Determine the [X, Y] coordinate at the center of the cell enclosing the given text.  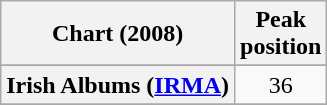
Peakposition [281, 34]
36 [281, 85]
Chart (2008) [118, 34]
Irish Albums (IRMA) [118, 85]
